Find where the given text appears and provide that cell's center as (x, y) coordinate. 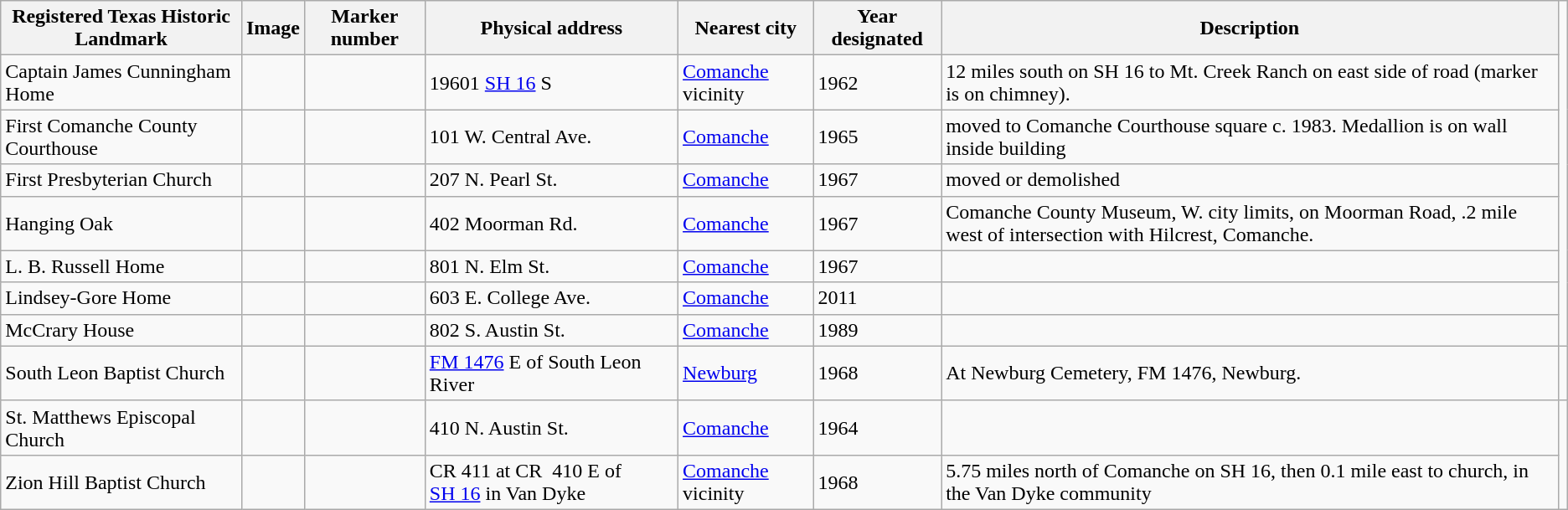
Captain James Cunningham Home (121, 82)
Lindsey-Gore Home (121, 298)
Nearest city (745, 28)
Newburg (745, 373)
moved to Comanche Courthouse square c. 1983. Medallion is on wall inside building (1250, 137)
First Comanche County Courthouse (121, 137)
101 W. Central Ave. (551, 137)
Hanging Oak (121, 223)
603 E. College Ave. (551, 298)
801 N. Elm St. (551, 266)
402 Moorman Rd. (551, 223)
5.75 miles north of Comanche on SH 16, then 0.1 mile east to church, in the Van Dyke community (1250, 482)
410 N. Austin St. (551, 427)
Registered Texas Historic Landmark (121, 28)
19601 SH 16 S (551, 82)
Comanche County Museum, W. city limits, on Moorman Road, .2 mile west of intersection with Hilcrest, Comanche. (1250, 223)
Image (273, 28)
12 miles south on SH 16 to Mt. Creek Ranch on east side of road (marker is on chimney). (1250, 82)
McCrary House (121, 330)
At Newburg Cemetery, FM 1476, Newburg. (1250, 373)
Zion Hill Baptist Church (121, 482)
1964 (878, 427)
South Leon Baptist Church (121, 373)
Marker number (364, 28)
moved or demolished (1250, 180)
FM 1476 E of South Leon River (551, 373)
207 N. Pearl St. (551, 180)
1989 (878, 330)
Year designated (878, 28)
St. Matthews Episcopal Church (121, 427)
1965 (878, 137)
802 S. Austin St. (551, 330)
1962 (878, 82)
First Presbyterian Church (121, 180)
Physical address (551, 28)
L. B. Russell Home (121, 266)
CR 411 at CR 410 E of SH 16 in Van Dyke (551, 482)
2011 (878, 298)
Description (1250, 28)
